Determine the [X, Y] coordinate at the center of the cell enclosing the given text.  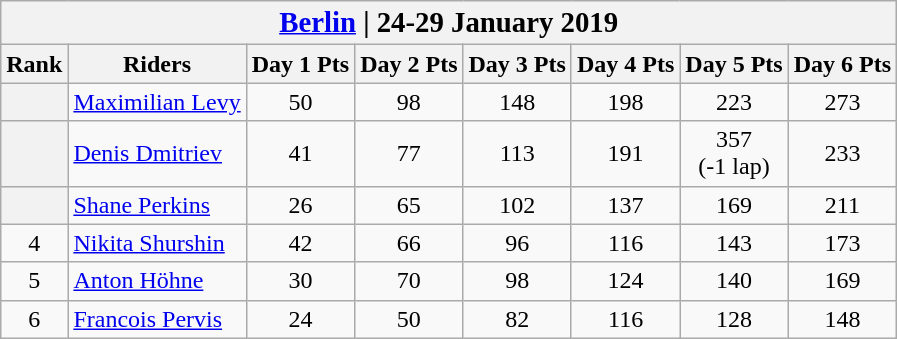
6 [34, 319]
66 [409, 243]
26 [300, 205]
173 [842, 243]
Rank [34, 64]
41 [300, 154]
82 [517, 319]
Maximilian Levy [157, 102]
233 [842, 154]
Day 3 Pts [517, 64]
137 [625, 205]
5 [34, 281]
113 [517, 154]
Day 1 Pts [300, 64]
143 [734, 243]
4 [34, 243]
42 [300, 243]
128 [734, 319]
Day 6 Pts [842, 64]
223 [734, 102]
Shane Perkins [157, 205]
140 [734, 281]
77 [409, 154]
211 [842, 205]
357(-1 lap) [734, 154]
65 [409, 205]
102 [517, 205]
Berlin | 24-29 January 2019 [449, 23]
70 [409, 281]
191 [625, 154]
Day 4 Pts [625, 64]
124 [625, 281]
Francois Pervis [157, 319]
Denis Dmitriev [157, 154]
Anton Höhne [157, 281]
96 [517, 243]
30 [300, 281]
Nikita Shurshin [157, 243]
Day 2 Pts [409, 64]
Riders [157, 64]
Day 5 Pts [734, 64]
24 [300, 319]
198 [625, 102]
273 [842, 102]
